Extract the (X, Y) coordinate from the center of the cell holding the provided text.  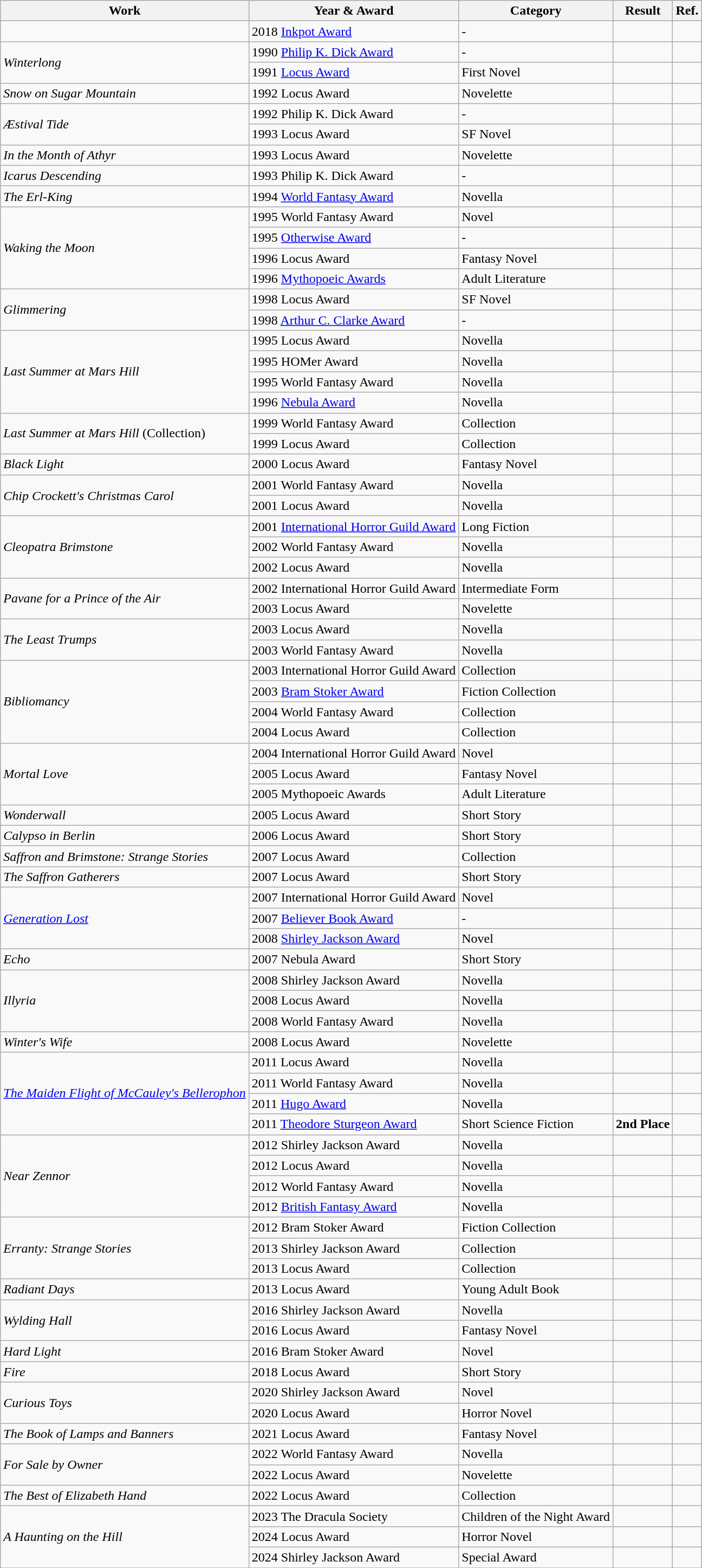
2005 Mythopoeic Awards (353, 794)
2024 Shirley Jackson Award (353, 1557)
1998 Locus Award (353, 300)
2003 International Horror Guild Award (353, 671)
2006 Locus Award (353, 835)
2001 International Horror Guild Award (353, 526)
2007 Believer Book Award (353, 918)
Æstival Tide (125, 124)
Echo (125, 960)
2000 Locus Award (353, 464)
1992 Philip K. Dick Award (353, 114)
In the Month of Athyr (125, 155)
2011 Locus Award (353, 1062)
2012 Bram Stoker Award (353, 1227)
Illyria (125, 1001)
Year & Award (353, 11)
2011 Hugo Award (353, 1104)
Intermediate Form (536, 588)
1996 Locus Award (353, 258)
Chip Crockett's Christmas Carol (125, 495)
Black Light (125, 464)
1994 World Fantasy Award (353, 196)
2020 Locus Award (353, 1413)
Radiant Days (125, 1290)
Erranty: Strange Stories (125, 1248)
Young Adult Book (536, 1290)
2002 World Fantasy Award (353, 547)
The Best of Elizabeth Hand (125, 1495)
A Haunting on the Hill (125, 1537)
2002 Locus Award (353, 567)
Hard Light (125, 1351)
1996 Nebula Award (353, 403)
For Sale by Owner (125, 1465)
2012 Shirley Jackson Award (353, 1145)
2012 Locus Award (353, 1165)
Cleopatra Brimstone (125, 547)
1995 Otherwise Award (353, 237)
2004 Locus Award (353, 733)
Near Zennor (125, 1176)
2020 Shirley Jackson Award (353, 1392)
2004 World Fantasy Award (353, 712)
2011 World Fantasy Award (353, 1083)
Long Fiction (536, 526)
1991 Locus Award (353, 73)
Last Summer at Mars Hill (Collection) (125, 433)
The Erl-King (125, 196)
1995 Locus Award (353, 341)
The Least Trumps (125, 640)
2023 The Dracula Society (353, 1516)
The Saffron Gatherers (125, 877)
Ref. (687, 11)
2003 Bram Stoker Award (353, 691)
Result (643, 11)
First Novel (536, 73)
2016 Shirley Jackson Award (353, 1310)
Glimmering (125, 310)
2007 International Horror Guild Award (353, 897)
Category (536, 11)
2012 World Fantasy Award (353, 1186)
Last Summer at Mars Hill (125, 372)
Fire (125, 1372)
2007 Nebula Award (353, 960)
The Book of Lamps and Banners (125, 1434)
2012 British Fantasy Award (353, 1207)
The Maiden Flight of McCauley's Bellerophon (125, 1093)
2nd Place (643, 1124)
Pavane for a Prince of the Air (125, 598)
Mortal Love (125, 774)
Snow on Sugar Mountain (125, 93)
1999 World Fantasy Award (353, 423)
2021 Locus Award (353, 1434)
Bibliomancy (125, 702)
2018 Locus Award (353, 1372)
1993 Philip K. Dick Award (353, 176)
2024 Locus Award (353, 1537)
Winterlong (125, 62)
2018 Inkpot Award (353, 31)
2004 International Horror Guild Award (353, 753)
Winter's Wife (125, 1042)
Special Award (536, 1557)
Children of the Night Award (536, 1516)
1998 Arthur C. Clarke Award (353, 320)
2008 World Fantasy Award (353, 1021)
2002 International Horror Guild Award (353, 588)
Icarus Descending (125, 176)
2016 Bram Stoker Award (353, 1351)
2001 Locus Award (353, 506)
Curious Toys (125, 1403)
Generation Lost (125, 918)
2011 Theodore Sturgeon Award (353, 1124)
2003 World Fantasy Award (353, 650)
2016 Locus Award (353, 1331)
1992 Locus Award (353, 93)
1995 HOMer Award (353, 361)
Calypso in Berlin (125, 835)
Wonderwall (125, 815)
2013 Shirley Jackson Award (353, 1248)
1999 Locus Award (353, 444)
1996 Mythopoeic Awards (353, 279)
Work (125, 11)
Saffron and Brimstone: Strange Stories (125, 856)
Wylding Hall (125, 1320)
2022 World Fantasy Award (353, 1454)
Waking the Moon (125, 248)
Short Science Fiction (536, 1124)
1990 Philip K. Dick Award (353, 52)
2001 World Fantasy Award (353, 485)
